Locate the cell with the specified text and output its (X, Y) center coordinate. 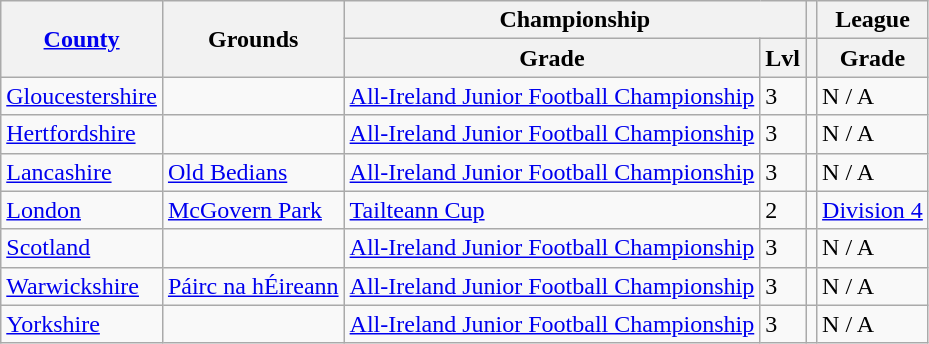
2 (783, 210)
County (82, 39)
Gloucestershire (82, 96)
London (82, 210)
Championship (574, 20)
Lvl (783, 58)
Old Bedians (253, 172)
Yorkshire (82, 324)
League (873, 20)
Tailteann Cup (552, 210)
McGovern Park (253, 210)
Warwickshire (82, 286)
Scotland (82, 248)
Lancashire (82, 172)
Hertfordshire (82, 134)
Páirc na hÉireann (253, 286)
Division 4 (873, 210)
Grounds (253, 39)
